Capture the cell that displays the provided text and extract its (x, y) central coordinate. 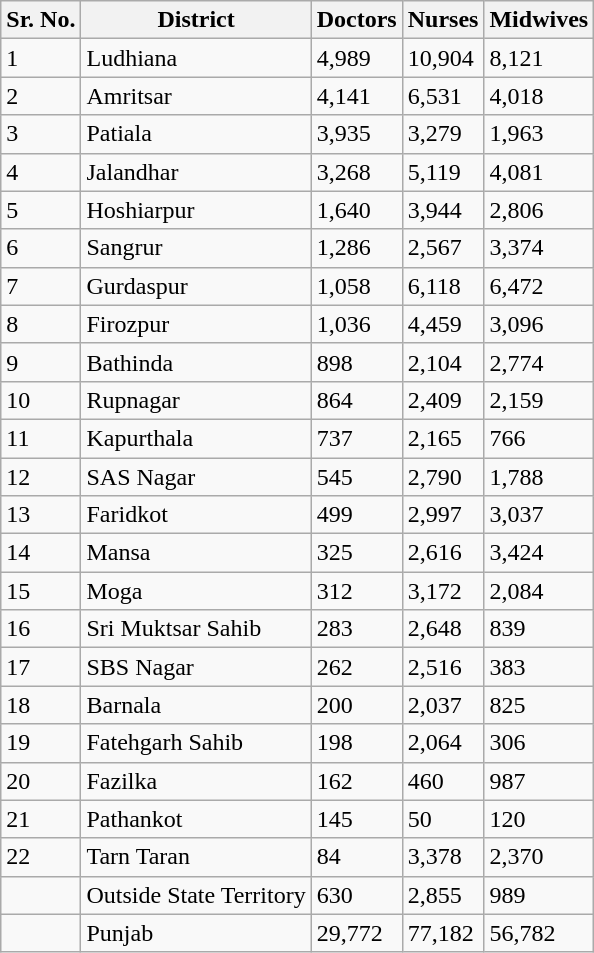
Punjab (196, 933)
2,648 (443, 629)
6 (41, 248)
1,036 (356, 324)
162 (356, 781)
Faridkot (196, 515)
4,018 (539, 96)
262 (356, 667)
1 (41, 58)
Doctors (356, 20)
Tarn Taran (196, 857)
21 (41, 819)
Jalandhar (196, 172)
200 (356, 705)
5 (41, 210)
3 (41, 134)
1,286 (356, 248)
3,172 (443, 591)
Fazilka (196, 781)
987 (539, 781)
18 (41, 705)
2,774 (539, 362)
SBS Nagar (196, 667)
9 (41, 362)
Sangrur (196, 248)
12 (41, 477)
1,788 (539, 477)
989 (539, 895)
460 (443, 781)
Nurses (443, 20)
10 (41, 400)
3,378 (443, 857)
77,182 (443, 933)
3,424 (539, 553)
2,370 (539, 857)
6,531 (443, 96)
383 (539, 667)
Ludhiana (196, 58)
3,279 (443, 134)
2,997 (443, 515)
17 (41, 667)
2,616 (443, 553)
2,104 (443, 362)
16 (41, 629)
Amritsar (196, 96)
2,064 (443, 743)
19 (41, 743)
11 (41, 438)
13 (41, 515)
3,935 (356, 134)
4 (41, 172)
District (196, 20)
Rupnagar (196, 400)
Sri Muktsar Sahib (196, 629)
766 (539, 438)
3,374 (539, 248)
Barnala (196, 705)
4,459 (443, 324)
312 (356, 591)
1,963 (539, 134)
2,084 (539, 591)
29,772 (356, 933)
1,640 (356, 210)
499 (356, 515)
56,782 (539, 933)
325 (356, 553)
10,904 (443, 58)
8 (41, 324)
283 (356, 629)
Mansa (196, 553)
Sr. No. (41, 20)
198 (356, 743)
Firozpur (196, 324)
1,058 (356, 286)
Outside State Territory (196, 895)
3,096 (539, 324)
2,790 (443, 477)
630 (356, 895)
120 (539, 819)
825 (539, 705)
6,118 (443, 286)
2,159 (539, 400)
864 (356, 400)
22 (41, 857)
14 (41, 553)
Patiala (196, 134)
Fatehgarh Sahib (196, 743)
2,165 (443, 438)
145 (356, 819)
Pathankot (196, 819)
306 (539, 743)
Moga (196, 591)
2,037 (443, 705)
Gurdaspur (196, 286)
7 (41, 286)
737 (356, 438)
Hoshiarpur (196, 210)
3,268 (356, 172)
2,516 (443, 667)
839 (539, 629)
SAS Nagar (196, 477)
8,121 (539, 58)
3,944 (443, 210)
20 (41, 781)
898 (356, 362)
Kapurthala (196, 438)
Midwives (539, 20)
3,037 (539, 515)
4,141 (356, 96)
2,806 (539, 210)
15 (41, 591)
545 (356, 477)
84 (356, 857)
2,409 (443, 400)
5,119 (443, 172)
2,855 (443, 895)
4,989 (356, 58)
2 (41, 96)
Bathinda (196, 362)
50 (443, 819)
2,567 (443, 248)
4,081 (539, 172)
6,472 (539, 286)
